Return the [X, Y] coordinate for the center point of the cell that contains the specified text.  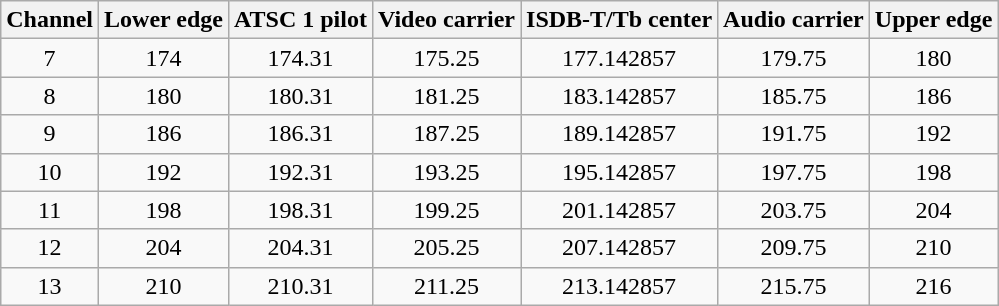
177.142857 [620, 58]
189.142857 [620, 134]
211.25 [446, 286]
210.31 [300, 286]
9 [50, 134]
ISDB-T/Tb center [620, 20]
197.75 [794, 172]
193.25 [446, 172]
Upper edge [934, 20]
12 [50, 248]
13 [50, 286]
198.31 [300, 210]
201.142857 [620, 210]
7 [50, 58]
192.31 [300, 172]
Audio carrier [794, 20]
203.75 [794, 210]
11 [50, 210]
175.25 [446, 58]
186.31 [300, 134]
174.31 [300, 58]
180.31 [300, 96]
179.75 [794, 58]
Lower edge [164, 20]
183.142857 [620, 96]
185.75 [794, 96]
ATSC 1 pilot [300, 20]
216 [934, 286]
10 [50, 172]
Video carrier [446, 20]
174 [164, 58]
207.142857 [620, 248]
213.142857 [620, 286]
205.25 [446, 248]
204.31 [300, 248]
8 [50, 96]
199.25 [446, 210]
215.75 [794, 286]
181.25 [446, 96]
187.25 [446, 134]
195.142857 [620, 172]
191.75 [794, 134]
209.75 [794, 248]
Channel [50, 20]
